From the cell containing the given text, extract its center point as [X, Y] coordinate. 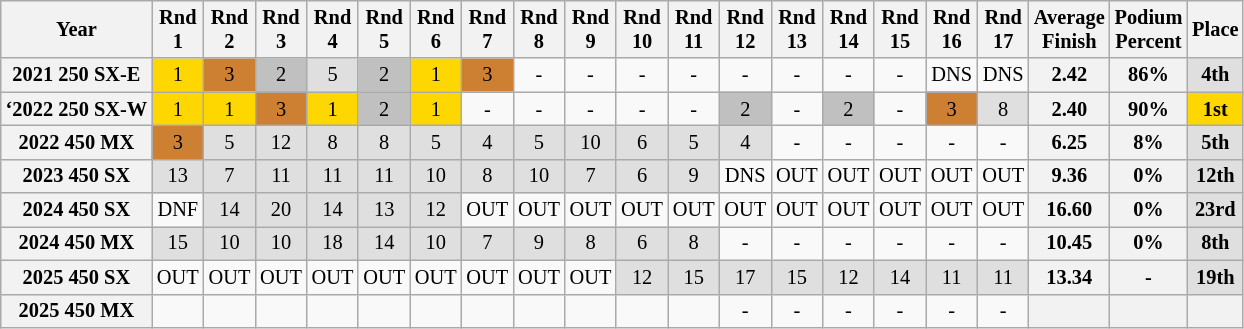
Rnd7 [488, 29]
23rd [1215, 210]
Rnd16 [952, 29]
19th [1215, 277]
Rnd12 [745, 29]
Place [1215, 29]
10.45 [1070, 243]
2022 450 MX [76, 142]
Rnd1 [178, 29]
Rnd5 [384, 29]
16.60 [1070, 210]
Year [76, 29]
2.40 [1070, 109]
DNF [178, 210]
Rnd17 [1003, 29]
17 [745, 277]
‘2022 250 SX-W [76, 109]
5th [1215, 142]
2021 250 SX-E [76, 75]
86% [1149, 75]
Rnd11 [694, 29]
2024 450 MX [76, 243]
Rnd15 [900, 29]
Rnd9 [591, 29]
Rnd8 [539, 29]
12th [1215, 176]
2.42 [1070, 75]
2023 450 SX [76, 176]
90% [1149, 109]
1st [1215, 109]
Rnd10 [642, 29]
Rnd13 [797, 29]
AverageFinish [1070, 29]
6.25 [1070, 142]
18 [333, 243]
2025 450 SX [76, 277]
9.36 [1070, 176]
PodiumPercent [1149, 29]
Rnd14 [849, 29]
Rnd2 [230, 29]
Rnd4 [333, 29]
Rnd6 [436, 29]
20 [281, 210]
2024 450 SX [76, 210]
13.34 [1070, 277]
2025 450 MX [76, 311]
8% [1149, 142]
4th [1215, 75]
Rnd3 [281, 29]
8th [1215, 243]
